Scan for the cell matching the given text and deliver its (X, Y) coordinate at center. 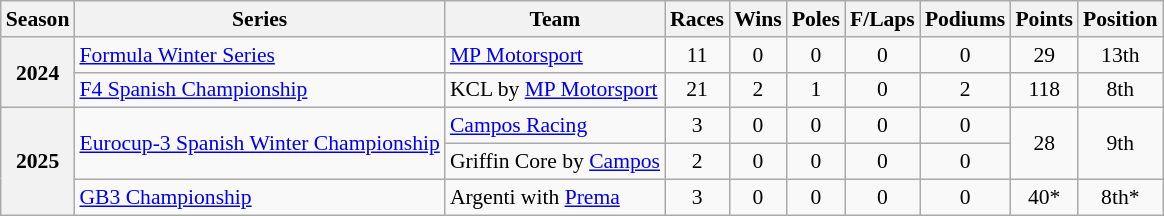
F/Laps (882, 19)
118 (1044, 90)
Eurocup-3 Spanish Winter Championship (259, 144)
8th* (1120, 197)
1 (816, 90)
2024 (38, 72)
2025 (38, 162)
Position (1120, 19)
8th (1120, 90)
Races (697, 19)
29 (1044, 55)
Series (259, 19)
Podiums (966, 19)
Poles (816, 19)
28 (1044, 144)
Team (555, 19)
13th (1120, 55)
Campos Racing (555, 126)
GB3 Championship (259, 197)
40* (1044, 197)
11 (697, 55)
9th (1120, 144)
Griffin Core by Campos (555, 162)
F4 Spanish Championship (259, 90)
Argenti with Prema (555, 197)
21 (697, 90)
Points (1044, 19)
MP Motorsport (555, 55)
Season (38, 19)
KCL by MP Motorsport (555, 90)
Wins (758, 19)
Formula Winter Series (259, 55)
